Locate the cell with the specified text and output its [x, y] center coordinate. 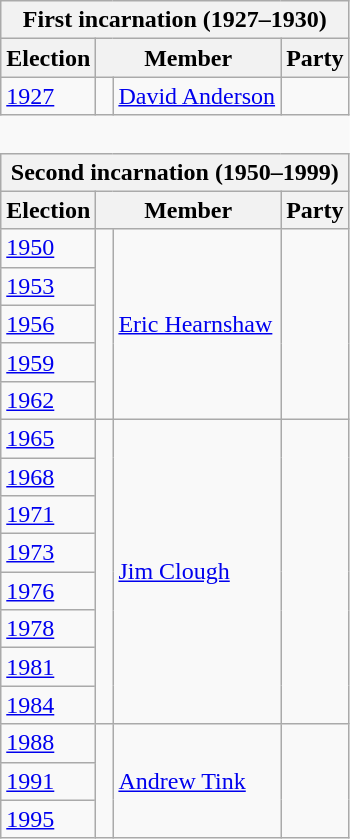
1984 [48, 705]
1953 [48, 286]
1959 [48, 362]
Andrew Tink [197, 781]
1981 [48, 667]
1995 [48, 819]
Jim Clough [197, 571]
1978 [48, 629]
1927 [48, 96]
1991 [48, 781]
Eric Hearnshaw [197, 324]
Second incarnation (1950–1999) [175, 172]
1976 [48, 591]
1962 [48, 400]
1965 [48, 438]
1988 [48, 743]
1956 [48, 324]
First incarnation (1927–1930) [175, 20]
1968 [48, 477]
1973 [48, 553]
1950 [48, 248]
1971 [48, 515]
David Anderson [197, 96]
